Capture the cell that displays the provided text and extract its [x, y] central coordinate. 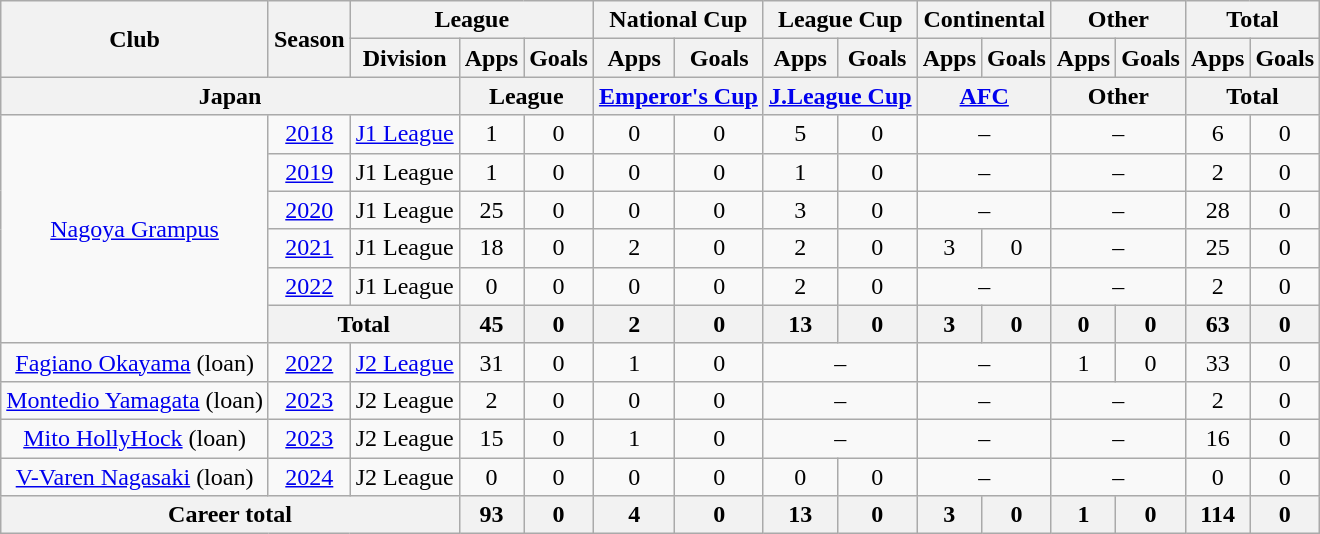
2020 [309, 210]
31 [491, 362]
V-Varen Nagasaki (loan) [135, 477]
Fagiano Okayama (loan) [135, 362]
2021 [309, 248]
Career total [230, 515]
League Cup [840, 20]
45 [491, 324]
33 [1217, 362]
J.League Cup [840, 96]
15 [491, 438]
Japan [230, 96]
Montedio Yamagata (loan) [135, 400]
2018 [309, 134]
Continental [984, 20]
Division [404, 58]
114 [1217, 515]
Mito HollyHock (loan) [135, 438]
6 [1217, 134]
5 [800, 134]
Club [135, 39]
63 [1217, 324]
Emperor's Cup [678, 96]
2019 [309, 172]
16 [1217, 438]
Season [309, 39]
4 [634, 515]
93 [491, 515]
AFC [984, 96]
28 [1217, 210]
National Cup [678, 20]
18 [491, 248]
Nagoya Grampus [135, 229]
2024 [309, 477]
